Provide the (X, Y) coordinate of the cell's center where the given text is located.  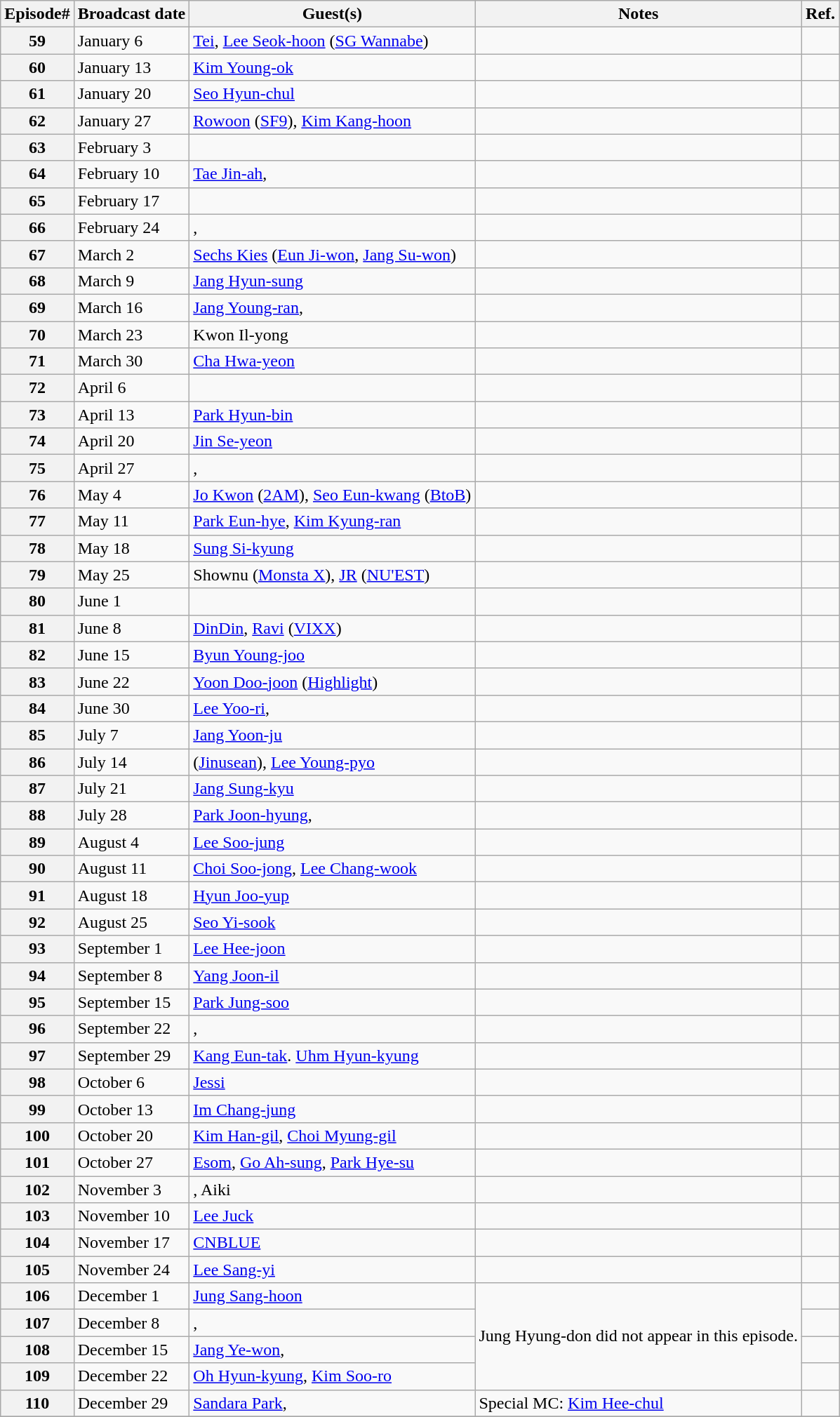
April 6 (132, 388)
Jessi (333, 1082)
105 (37, 1270)
Lee Hee-joon (333, 949)
(Jinusean), Lee Young-pyo (333, 761)
August 11 (132, 869)
95 (37, 1002)
March 9 (132, 281)
September 22 (132, 1029)
68 (37, 281)
96 (37, 1029)
February 3 (132, 147)
Park Eun-hye, Kim Kyung-ran (333, 521)
October 27 (132, 1162)
Jang Sung-kyu (333, 789)
April 27 (132, 468)
November 10 (132, 1216)
March 16 (132, 307)
92 (37, 922)
November 17 (132, 1243)
89 (37, 842)
March 23 (132, 335)
Special MC: Kim Hee-chul (639, 1403)
106 (37, 1296)
February 10 (132, 174)
Oh Hyun-kyung, Kim Soo-ro (333, 1376)
79 (37, 575)
Shownu (Monsta X), JR (NU'EST) (333, 575)
August 4 (132, 842)
June 30 (132, 708)
Seo Hyun-chul (333, 94)
Sandara Park, (333, 1403)
97 (37, 1056)
Rowoon (SF9), Kim Kang-hoon (333, 121)
69 (37, 307)
November 3 (132, 1190)
October 13 (132, 1109)
September 15 (132, 1002)
July 7 (132, 735)
December 8 (132, 1323)
Episode# (37, 14)
71 (37, 361)
Hyun Joo-yup (333, 896)
Jin Se-yeon (333, 441)
Jo Kwon (2AM), Seo Eun-kwang (BtoB) (333, 495)
Choi Soo-jong, Lee Chang-wook (333, 869)
September 1 (132, 949)
109 (37, 1376)
December 15 (132, 1350)
Lee Yoo-ri, (333, 708)
62 (37, 121)
CNBLUE (333, 1243)
108 (37, 1350)
August 18 (132, 896)
October 20 (132, 1136)
Yang Joon-il (333, 976)
February 24 (132, 227)
Esom, Go Ah-sung, Park Hye-su (333, 1162)
January 27 (132, 121)
Notes (639, 14)
April 20 (132, 441)
94 (37, 976)
October 6 (132, 1082)
82 (37, 655)
61 (37, 94)
June 15 (132, 655)
June 8 (132, 628)
January 6 (132, 41)
Sung Si-kyung (333, 548)
Jang Hyun-sung (333, 281)
90 (37, 869)
87 (37, 789)
103 (37, 1216)
November 24 (132, 1270)
77 (37, 521)
107 (37, 1323)
June 1 (132, 601)
Jung Sang-hoon (333, 1296)
December 29 (132, 1403)
December 22 (132, 1376)
85 (37, 735)
Guest(s) (333, 14)
Tae Jin-ah, (333, 174)
Ref. (821, 14)
January 20 (132, 94)
May 25 (132, 575)
Lee Sang-yi (333, 1270)
63 (37, 147)
March 2 (132, 254)
Im Chang-jung (333, 1109)
Kwon Il-yong (333, 335)
104 (37, 1243)
Park Hyun-bin (333, 415)
81 (37, 628)
Yoon Doo-joon (Highlight) (333, 681)
Jung Hyung-don did not appear in this episode. (639, 1336)
December 1 (132, 1296)
January 13 (132, 67)
August 25 (132, 922)
DinDin, Ravi (VIXX) (333, 628)
June 22 (132, 681)
Sechs Kies (Eun Ji-won, Jang Su-won) (333, 254)
65 (37, 201)
Byun Young-joo (333, 655)
Park Joon-hyung, (333, 816)
Lee Juck (333, 1216)
70 (37, 335)
100 (37, 1136)
February 17 (132, 201)
Jang Yoon-ju (333, 735)
102 (37, 1190)
July 21 (132, 789)
March 30 (132, 361)
76 (37, 495)
83 (37, 681)
80 (37, 601)
60 (37, 67)
, Aiki (333, 1190)
64 (37, 174)
91 (37, 896)
Jang Ye-won, (333, 1350)
86 (37, 761)
Lee Soo-jung (333, 842)
98 (37, 1082)
September 29 (132, 1056)
Jang Young-ran, (333, 307)
67 (37, 254)
Park Jung-soo (333, 1002)
Cha Hwa-yeon (333, 361)
July 14 (132, 761)
74 (37, 441)
Kim Han-gil, Choi Myung-gil (333, 1136)
May 11 (132, 521)
78 (37, 548)
Broadcast date (132, 14)
July 28 (132, 816)
110 (37, 1403)
May 4 (132, 495)
Kang Eun-tak. Uhm Hyun-kyung (333, 1056)
Tei, Lee Seok-hoon (SG Wannabe) (333, 41)
Seo Yi-sook (333, 922)
Kim Young-ok (333, 67)
84 (37, 708)
73 (37, 415)
88 (37, 816)
99 (37, 1109)
93 (37, 949)
59 (37, 41)
72 (37, 388)
66 (37, 227)
April 13 (132, 415)
75 (37, 468)
101 (37, 1162)
September 8 (132, 976)
May 18 (132, 548)
